Determine the (x, y) coordinate at the center of the cell enclosing the given text.  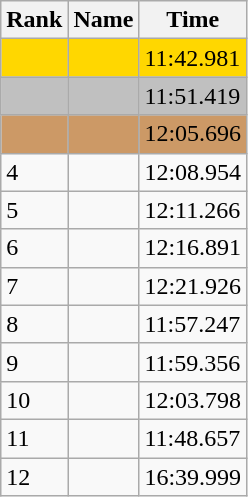
12:03.798 (193, 400)
5 (34, 210)
9 (34, 362)
6 (34, 248)
12:21.926 (193, 286)
12:11.266 (193, 210)
10 (34, 400)
12 (34, 477)
11:42.981 (193, 58)
Name (104, 20)
8 (34, 324)
7 (34, 286)
11:57.247 (193, 324)
11:48.657 (193, 438)
Rank (34, 20)
11 (34, 438)
11:59.356 (193, 362)
4 (34, 172)
12:16.891 (193, 248)
16:39.999 (193, 477)
Time (193, 20)
12:08.954 (193, 172)
12:05.696 (193, 134)
11:51.419 (193, 96)
